Scan for the cell matching the given text and deliver its [x, y] coordinate at center. 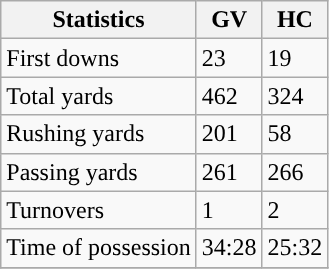
462 [229, 96]
Passing yards [99, 172]
First downs [99, 58]
58 [295, 134]
25:32 [295, 248]
HC [295, 20]
Total yards [99, 96]
23 [229, 58]
266 [295, 172]
Rushing yards [99, 134]
19 [295, 58]
261 [229, 172]
Statistics [99, 20]
2 [295, 210]
1 [229, 210]
Turnovers [99, 210]
GV [229, 20]
201 [229, 134]
324 [295, 96]
Time of possession [99, 248]
34:28 [229, 248]
